Determine the [X, Y] coordinate at the center of the cell enclosing the given text.  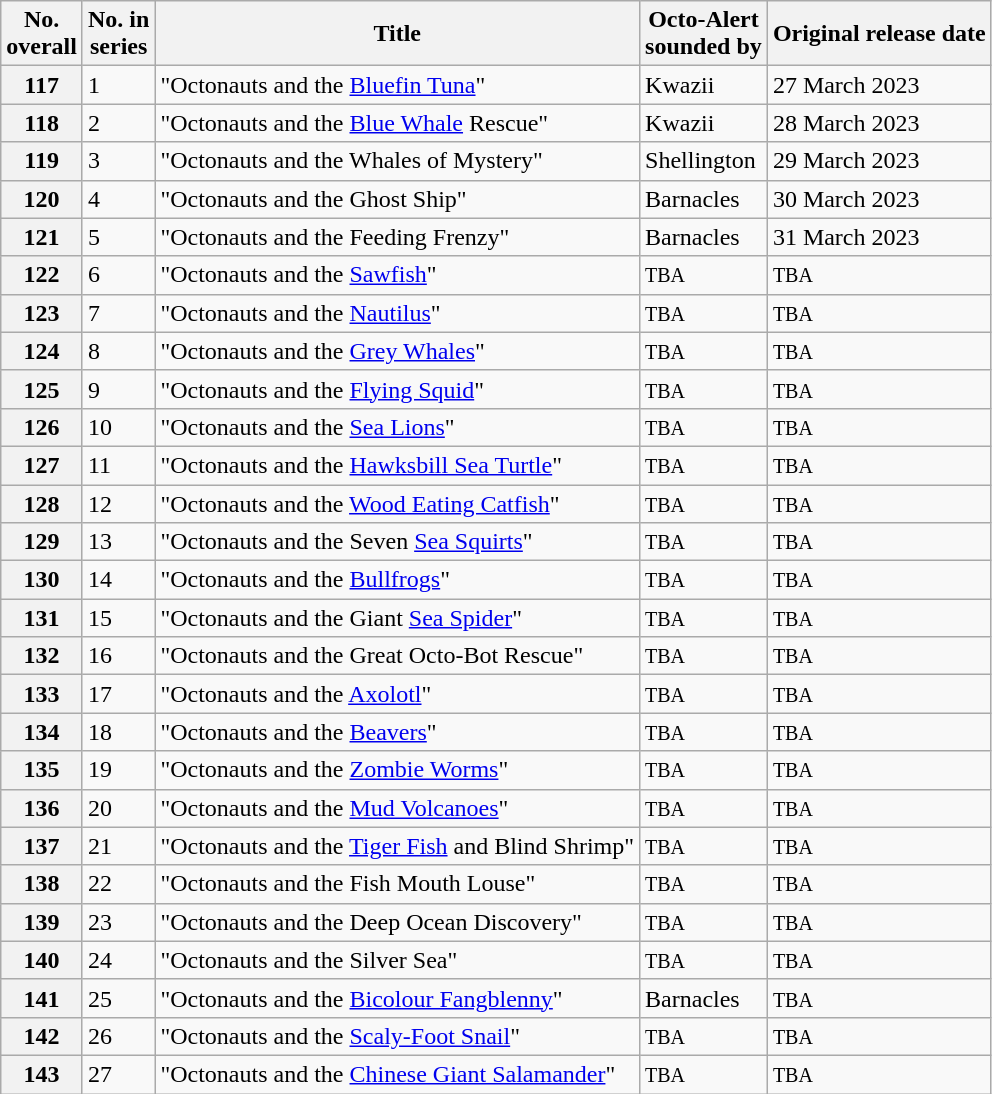
13 [118, 542]
14 [118, 580]
12 [118, 503]
139 [42, 922]
"Octonauts and the Sea Lions" [398, 427]
"Octonauts and the Bullfrogs" [398, 580]
134 [42, 732]
11 [118, 465]
Octo-Alertsounded by [704, 34]
"Octonauts and the Wood Eating Catfish" [398, 503]
138 [42, 884]
18 [118, 732]
5 [118, 237]
16 [118, 656]
136 [42, 808]
4 [118, 199]
24 [118, 960]
9 [118, 389]
3 [118, 161]
141 [42, 998]
26 [118, 1036]
"Octonauts and the Ghost Ship" [398, 199]
140 [42, 960]
137 [42, 846]
19 [118, 770]
120 [42, 199]
2 [118, 123]
"Octonauts and the Axolotl" [398, 694]
"Octonauts and the Sawfish" [398, 275]
"Octonauts and the Beavers" [398, 732]
"Octonauts and the Bluefin Tuna" [398, 85]
"Octonauts and the Deep Ocean Discovery" [398, 922]
118 [42, 123]
125 [42, 389]
10 [118, 427]
31 March 2023 [879, 237]
Title [398, 34]
"Octonauts and the Bicolour Fangblenny" [398, 998]
123 [42, 313]
124 [42, 351]
15 [118, 618]
6 [118, 275]
21 [118, 846]
"Octonauts and the Scaly-Foot Snail" [398, 1036]
131 [42, 618]
20 [118, 808]
25 [118, 998]
"Octonauts and the Giant Sea Spider" [398, 618]
122 [42, 275]
"Octonauts and the Hawksbill Sea Turtle" [398, 465]
"Octonauts and the Fish Mouth Louse" [398, 884]
117 [42, 85]
"Octonauts and the Silver Sea" [398, 960]
119 [42, 161]
"Octonauts and the Zombie Worms" [398, 770]
22 [118, 884]
No.overall [42, 34]
142 [42, 1036]
121 [42, 237]
"Octonauts and the Great Octo-Bot Rescue" [398, 656]
143 [42, 1074]
23 [118, 922]
"Octonauts and the Nautilus" [398, 313]
129 [42, 542]
"Octonauts and the Seven Sea Squirts" [398, 542]
Original release date [879, 34]
No. inseries [118, 34]
132 [42, 656]
126 [42, 427]
135 [42, 770]
1 [118, 85]
27 March 2023 [879, 85]
7 [118, 313]
"Octonauts and the Chinese Giant Salamander" [398, 1074]
"Octonauts and the Tiger Fish and Blind Shrimp" [398, 846]
133 [42, 694]
"Octonauts and the Blue Whale Rescue" [398, 123]
"Octonauts and the Mud Volcanoes" [398, 808]
130 [42, 580]
27 [118, 1074]
128 [42, 503]
8 [118, 351]
17 [118, 694]
"Octonauts and the Whales of Mystery" [398, 161]
28 March 2023 [879, 123]
127 [42, 465]
29 March 2023 [879, 161]
"Octonauts and the Flying Squid" [398, 389]
Shellington [704, 161]
"Octonauts and the Grey Whales" [398, 351]
"Octonauts and the Feeding Frenzy" [398, 237]
30 March 2023 [879, 199]
